Capture the cell that displays the provided text and extract its (X, Y) central coordinate. 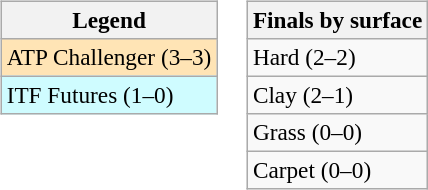
ITF Futures (1–0) (108, 95)
ATP Challenger (3–3) (108, 57)
Carpet (0–0) (337, 171)
Grass (0–0) (337, 133)
Clay (2–1) (337, 95)
Legend (108, 20)
Hard (2–2) (337, 57)
Finals by surface (337, 20)
